Capture the cell that displays the provided text and extract its (x, y) central coordinate. 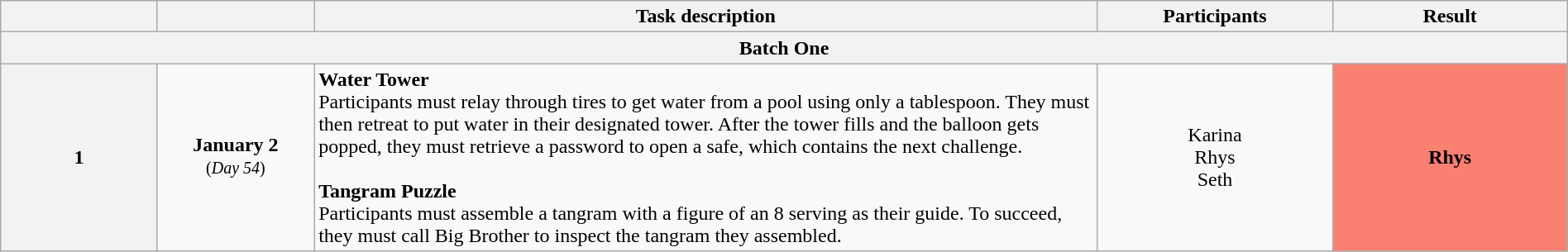
Result (1450, 17)
Participants (1215, 17)
KarinaRhysSeth (1215, 157)
Task description (706, 17)
January 2(Day 54) (235, 157)
Rhys (1450, 157)
Batch One (784, 48)
1 (79, 157)
